Find where the given text appears and provide that cell's center as [X, Y] coordinate. 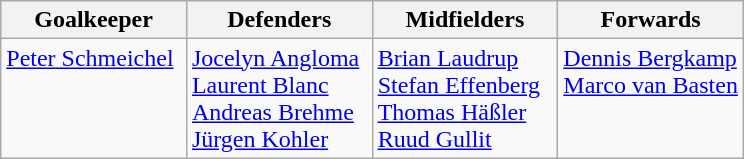
Forwards [651, 20]
Dennis Bergkamp Marco van Basten [651, 98]
Peter Schmeichel [94, 98]
Goalkeeper [94, 20]
Defenders [279, 20]
Brian Laudrup Stefan Effenberg Thomas Häßler Ruud Gullit [465, 98]
Midfielders [465, 20]
Jocelyn Angloma Laurent Blanc Andreas Brehme Jürgen Kohler [279, 98]
